Return the (x, y) coordinate for the center point of the cell that contains the specified text.  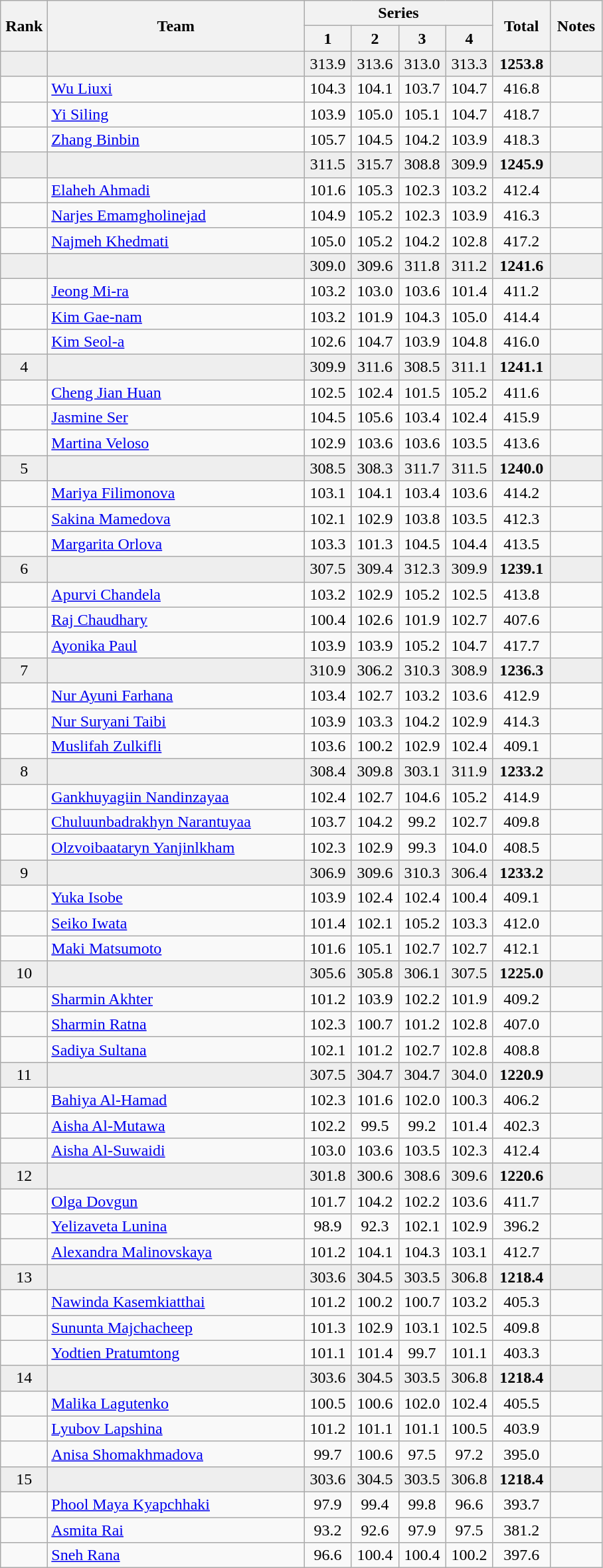
101.5 (422, 392)
7 (24, 670)
8 (24, 772)
Muslifah Zulkifli (176, 746)
Kim Gae-nam (176, 317)
Seiko Iwata (176, 923)
403.3 (521, 1353)
Kim Seol-a (176, 342)
411.7 (521, 1201)
Total (521, 26)
1220.9 (521, 1075)
10 (24, 974)
105.3 (375, 190)
306.4 (469, 873)
15 (24, 1479)
Yelizaveta Lunina (176, 1227)
Martina Veloso (176, 443)
Anisa Shomakhmadova (176, 1454)
408.8 (521, 1049)
Sneh Rana (176, 1555)
416.3 (521, 215)
311.2 (469, 266)
Yodtien Pratumtong (176, 1353)
98.9 (328, 1227)
1240.0 (521, 468)
396.2 (521, 1227)
Phool Maya Kyapchhaki (176, 1504)
104.8 (469, 342)
308.9 (469, 670)
403.9 (521, 1429)
309.0 (328, 266)
305.8 (375, 974)
Jasmine Ser (176, 418)
9 (24, 873)
Apurvi Chandela (176, 594)
411.6 (521, 392)
309.4 (375, 569)
Narjes Emamgholinejad (176, 215)
Notes (576, 26)
Aisha Al-Mutawa (176, 1126)
402.3 (521, 1126)
418.7 (521, 114)
311.6 (375, 367)
414.4 (521, 317)
105.6 (375, 418)
Raj Chaudhary (176, 620)
2 (375, 39)
1225.0 (521, 974)
306.1 (422, 974)
Gankhuyagiin Nandinzayaa (176, 797)
413.6 (521, 443)
Najmeh Khedmati (176, 240)
Sadiya Sultana (176, 1049)
99.4 (375, 1504)
313.0 (422, 64)
1220.6 (521, 1176)
1241.1 (521, 367)
414.3 (521, 721)
304.0 (469, 1075)
5 (24, 468)
1 (328, 39)
313.9 (328, 64)
416.0 (521, 342)
Asmita Rai (176, 1529)
Sakina Mamedova (176, 519)
3 (422, 39)
100.3 (469, 1100)
309.8 (375, 772)
412.1 (521, 948)
310.9 (328, 670)
306.9 (328, 873)
Nawinda Kasemkiatthai (176, 1302)
93.2 (328, 1529)
397.6 (521, 1555)
303.1 (422, 772)
13 (24, 1277)
305.6 (328, 974)
311.8 (422, 266)
Chuluunbadrakhyn Narantuyaa (176, 822)
99.8 (422, 1504)
417.7 (521, 645)
Lyubov Lapshina (176, 1429)
Series (398, 13)
313.6 (375, 64)
Margarita Orlova (176, 544)
416.8 (521, 89)
104.6 (422, 797)
413.8 (521, 594)
313.3 (469, 64)
414.2 (521, 493)
Sununta Majchacheep (176, 1328)
11 (24, 1075)
Malika Lagutenko (176, 1403)
Elaheh Ahmadi (176, 190)
105.7 (328, 139)
311.7 (422, 468)
393.7 (521, 1504)
407.6 (521, 620)
312.3 (422, 569)
Sharmin Akhter (176, 999)
104.9 (328, 215)
301.8 (328, 1176)
308.8 (422, 165)
308.4 (328, 772)
104.4 (469, 544)
Yi Siling (176, 114)
Zhang Binbin (176, 139)
414.9 (521, 797)
413.5 (521, 544)
417.2 (521, 240)
381.2 (521, 1529)
415.9 (521, 418)
1253.8 (521, 64)
1241.6 (521, 266)
409.2 (521, 999)
412.3 (521, 519)
Olga Dovgun (176, 1201)
300.6 (375, 1176)
1245.9 (521, 165)
418.3 (521, 139)
Sharmin Ratna (176, 1024)
Aisha Al-Suwaidi (176, 1151)
14 (24, 1378)
407.0 (521, 1024)
311.9 (469, 772)
Olzvoibaataryn Yanjinlkham (176, 847)
Jeong Mi-ra (176, 291)
Ayonika Paul (176, 645)
405.5 (521, 1403)
412.9 (521, 695)
308.6 (422, 1176)
Alexandra Malinovskaya (176, 1252)
1239.1 (521, 569)
Mariya Filimonova (176, 493)
408.5 (521, 847)
Nur Suryani Taibi (176, 721)
1236.3 (521, 670)
412.0 (521, 923)
92.6 (375, 1529)
Nur Ayuni Farhana (176, 695)
395.0 (521, 1454)
6 (24, 569)
Bahiya Al-Hamad (176, 1100)
99.3 (422, 847)
406.2 (521, 1100)
315.7 (375, 165)
405.3 (521, 1302)
Wu Liuxi (176, 89)
103.8 (422, 519)
Maki Matsumoto (176, 948)
412.7 (521, 1252)
411.2 (521, 291)
92.3 (375, 1227)
99.5 (375, 1126)
Rank (24, 26)
104.0 (469, 847)
Yuka Isobe (176, 898)
Team (176, 26)
308.3 (375, 468)
306.2 (375, 670)
Cheng Jian Huan (176, 392)
101.7 (328, 1201)
97.2 (469, 1454)
12 (24, 1176)
311.1 (469, 367)
